Scan for the cell matching the given text and deliver its [X, Y] coordinate at center. 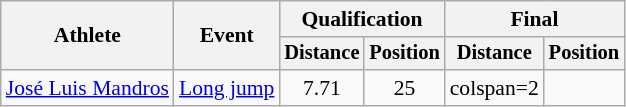
colspan=2 [494, 88]
José Luis Mandros [88, 88]
25 [404, 88]
Long jump [226, 88]
Final [534, 19]
7.71 [322, 88]
Athlete [88, 36]
Qualification [362, 19]
Event [226, 36]
